Determine the (x, y) coordinate at the center of the cell enclosing the given text.  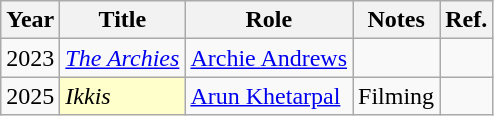
Filming (396, 96)
The Archies (122, 58)
Notes (396, 20)
2025 (30, 96)
Ref. (466, 20)
2023 (30, 58)
Year (30, 20)
Role (269, 20)
Ikkis (122, 96)
Title (122, 20)
Archie Andrews (269, 58)
Arun Khetarpal (269, 96)
